Output the (x, y) coordinate of the center of the cell containing the given text.  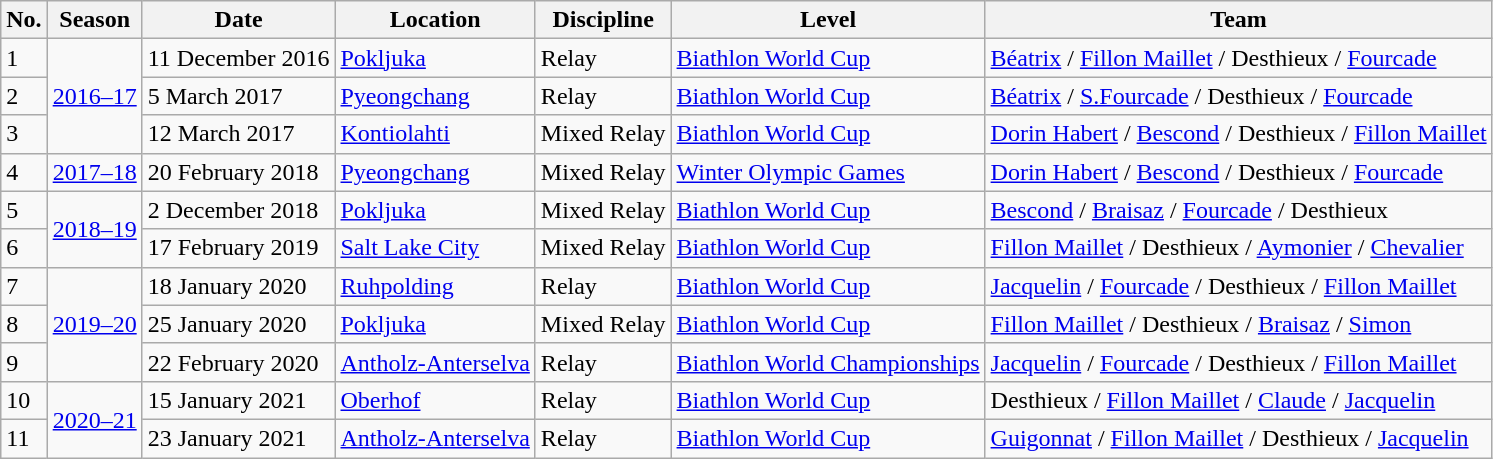
Biathlon World Championships (828, 362)
Bescond / Braisaz / Fourcade / Desthieux (1238, 210)
2017–18 (94, 172)
2020–21 (94, 419)
Location (435, 20)
10 (24, 400)
22 February 2020 (238, 362)
Fillon Maillet / Desthieux / Aymonier / Chevalier (1238, 248)
Winter Olympic Games (828, 172)
8 (24, 324)
No. (24, 20)
2 December 2018 (238, 210)
Team (1238, 20)
11 December 2016 (238, 58)
9 (24, 362)
Ruhpolding (435, 286)
17 February 2019 (238, 248)
Season (94, 20)
4 (24, 172)
2016–17 (94, 96)
25 January 2020 (238, 324)
20 February 2018 (238, 172)
3 (24, 134)
Desthieux / Fillon Maillet / Claude / Jacquelin (1238, 400)
2 (24, 96)
5 (24, 210)
18 January 2020 (238, 286)
Discipline (603, 20)
15 January 2021 (238, 400)
6 (24, 248)
2019–20 (94, 324)
5 March 2017 (238, 96)
1 (24, 58)
Salt Lake City (435, 248)
2018–19 (94, 229)
Dorin Habert / Bescond / Desthieux / Fillon Maillet (1238, 134)
Dorin Habert / Bescond / Desthieux / Fourcade (1238, 172)
Date (238, 20)
12 March 2017 (238, 134)
7 (24, 286)
11 (24, 438)
Béatrix / Fillon Maillet / Desthieux / Fourcade (1238, 58)
23 January 2021 (238, 438)
Guigonnat / Fillon Maillet / Desthieux / Jacquelin (1238, 438)
Kontiolahti (435, 134)
Oberhof (435, 400)
Béatrix / S.Fourcade / Desthieux / Fourcade (1238, 96)
Level (828, 20)
Fillon Maillet / Desthieux / Braisaz / Simon (1238, 324)
